Provide the (X, Y) coordinate of the cell's center where the given text is located.  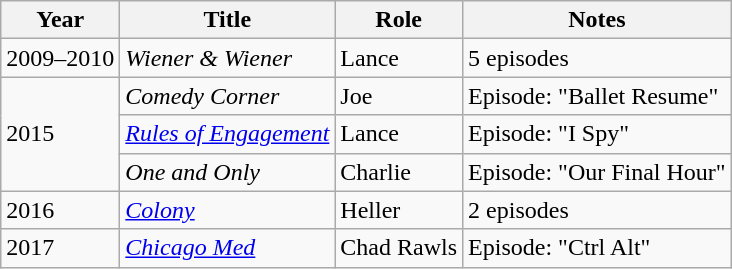
2016 (60, 210)
Year (60, 20)
2015 (60, 134)
Heller (399, 210)
Rules of Engagement (228, 134)
Wiener & Wiener (228, 58)
Joe (399, 96)
Colony (228, 210)
Chad Rawls (399, 248)
2009–2010 (60, 58)
5 episodes (598, 58)
2017 (60, 248)
Comedy Corner (228, 96)
Episode: "Our Final Hour" (598, 172)
One and Only (228, 172)
Chicago Med (228, 248)
Episode: "I Spy" (598, 134)
2 episodes (598, 210)
Notes (598, 20)
Role (399, 20)
Charlie (399, 172)
Episode: "Ctrl Alt" (598, 248)
Episode: "Ballet Resume" (598, 96)
Title (228, 20)
